Capture the cell that displays the provided text and extract its [x, y] central coordinate. 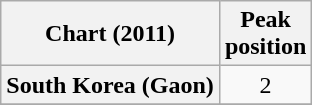
2 [265, 85]
Chart (2011) [110, 34]
Peakposition [265, 34]
South Korea (Gaon) [110, 85]
